From the cell containing the given text, extract its center point as [x, y] coordinate. 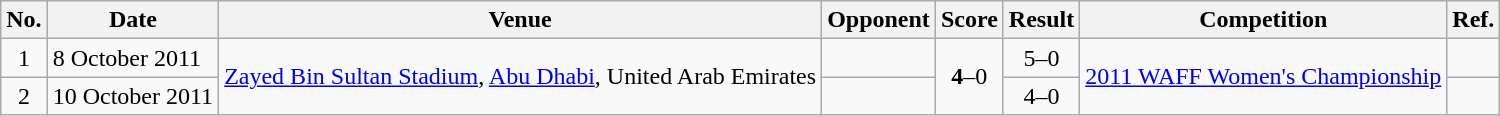
Venue [520, 20]
Ref. [1474, 20]
10 October 2011 [132, 96]
Opponent [879, 20]
8 October 2011 [132, 58]
Competition [1264, 20]
Result [1041, 20]
5–0 [1041, 58]
2 [24, 96]
No. [24, 20]
Score [969, 20]
1 [24, 58]
Date [132, 20]
2011 WAFF Women's Championship [1264, 77]
Zayed Bin Sultan Stadium, Abu Dhabi, United Arab Emirates [520, 77]
